Locate the cell with the specified text and output its [x, y] center coordinate. 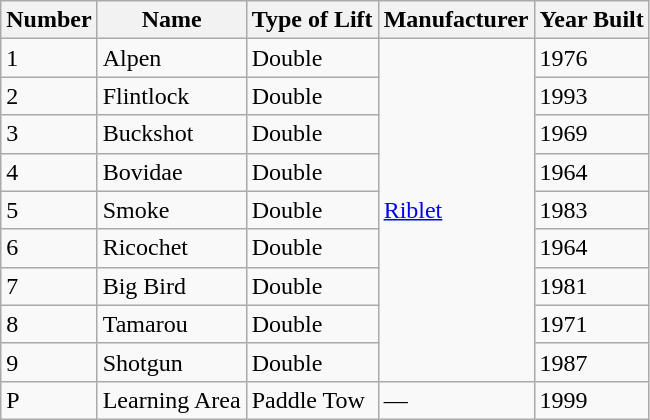
Shotgun [172, 362]
1976 [592, 58]
1983 [592, 210]
P [49, 400]
1987 [592, 362]
Bovidae [172, 172]
4 [49, 172]
— [456, 400]
Number [49, 20]
1993 [592, 96]
1 [49, 58]
Type of Lift [312, 20]
7 [49, 286]
Alpen [172, 58]
Paddle Tow [312, 400]
3 [49, 134]
Year Built [592, 20]
Name [172, 20]
Learning Area [172, 400]
Smoke [172, 210]
6 [49, 248]
1971 [592, 324]
Manufacturer [456, 20]
5 [49, 210]
2 [49, 96]
Buckshot [172, 134]
Tamarou [172, 324]
1969 [592, 134]
9 [49, 362]
Big Bird [172, 286]
1999 [592, 400]
Flintlock [172, 96]
Riblet [456, 210]
Ricochet [172, 248]
1981 [592, 286]
8 [49, 324]
